Detect which cell encompasses the target text, then output its (X, Y) center coordinate. 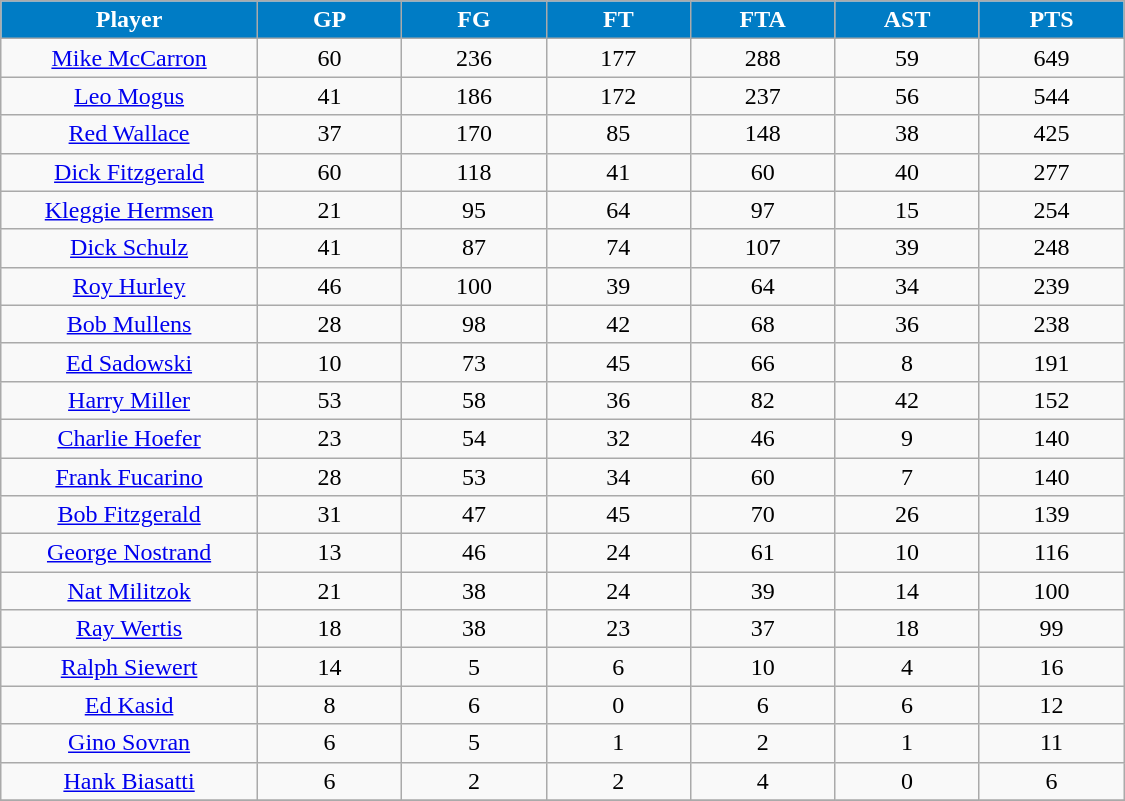
FTA (763, 20)
82 (763, 400)
238 (1051, 324)
236 (474, 58)
66 (763, 362)
13 (329, 553)
PTS (1051, 20)
107 (763, 248)
Dick Fitzgerald (130, 172)
248 (1051, 248)
97 (763, 210)
95 (474, 210)
Bob Fitzgerald (130, 515)
139 (1051, 515)
85 (618, 134)
Charlie Hoefer (130, 438)
11 (1051, 743)
186 (474, 96)
74 (618, 248)
Player (130, 20)
177 (618, 58)
40 (907, 172)
9 (907, 438)
56 (907, 96)
31 (329, 515)
7 (907, 477)
172 (618, 96)
Ed Sadowski (130, 362)
Kleggie Hermsen (130, 210)
73 (474, 362)
254 (1051, 210)
59 (907, 58)
32 (618, 438)
118 (474, 172)
99 (1051, 629)
47 (474, 515)
544 (1051, 96)
Red Wallace (130, 134)
26 (907, 515)
FT (618, 20)
Nat Militzok (130, 591)
16 (1051, 667)
98 (474, 324)
239 (1051, 286)
191 (1051, 362)
649 (1051, 58)
Ralph Siewert (130, 667)
Hank Biasatti (130, 781)
54 (474, 438)
Gino Sovran (130, 743)
87 (474, 248)
61 (763, 553)
68 (763, 324)
Roy Hurley (130, 286)
Harry Miller (130, 400)
Ray Wertis (130, 629)
170 (474, 134)
Bob Mullens (130, 324)
288 (763, 58)
Frank Fucarino (130, 477)
425 (1051, 134)
Dick Schulz (130, 248)
Mike McCarron (130, 58)
277 (1051, 172)
Leo Mogus (130, 96)
George Nostrand (130, 553)
GP (329, 20)
237 (763, 96)
AST (907, 20)
12 (1051, 705)
Ed Kasid (130, 705)
148 (763, 134)
70 (763, 515)
58 (474, 400)
15 (907, 210)
152 (1051, 400)
116 (1051, 553)
FG (474, 20)
